Capture the cell that displays the provided text and extract its [X, Y] central coordinate. 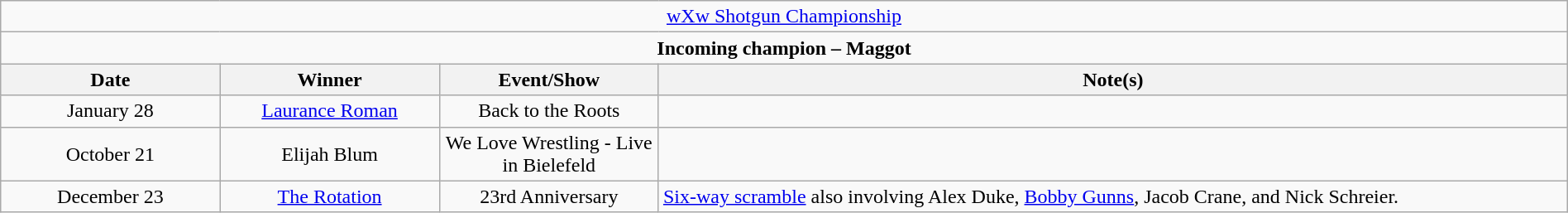
October 21 [111, 154]
We Love Wrestling - Live in Bielefeld [549, 154]
Date [111, 80]
Back to the Roots [549, 111]
Incoming champion – Maggot [784, 48]
January 28 [111, 111]
December 23 [111, 196]
Elijah Blum [329, 154]
The Rotation [329, 196]
Laurance Roman [329, 111]
Note(s) [1113, 80]
Event/Show [549, 80]
Six-way scramble also involving Alex Duke, Bobby Gunns, Jacob Crane, and Nick Schreier. [1113, 196]
23rd Anniversary [549, 196]
wXw Shotgun Championship [784, 17]
Winner [329, 80]
